Output the [x, y] coordinate of the center of the cell containing the given text.  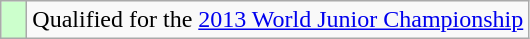
Qualified for the 2013 World Junior Championship [278, 20]
